From the cell containing the given text, extract its center point as (X, Y) coordinate. 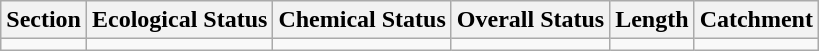
Chemical Status (362, 20)
Catchment (756, 20)
Ecological Status (179, 20)
Length (652, 20)
Section (44, 20)
Overall Status (530, 20)
